Locate the cell with the specified text and output its (X, Y) center coordinate. 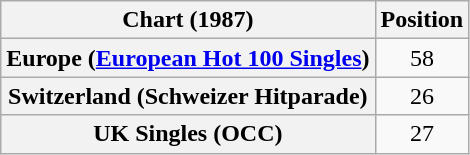
58 (422, 58)
Position (422, 20)
Europe (European Hot 100 Singles) (188, 58)
Chart (1987) (188, 20)
Switzerland (Schweizer Hitparade) (188, 96)
UK Singles (OCC) (188, 134)
27 (422, 134)
26 (422, 96)
